Detect which cell encompasses the target text, then output its (x, y) center coordinate. 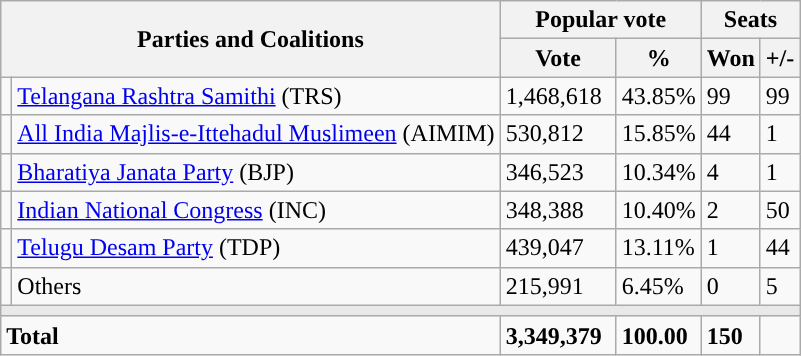
Total (250, 335)
Others (256, 286)
50 (780, 210)
All India Majlis-e-Ittehadul Muslimeen (AIMIM) (256, 134)
3,349,379 (558, 335)
4 (730, 172)
100.00 (658, 335)
150 (730, 335)
43.85% (658, 96)
6.45% (658, 286)
Seats (750, 20)
Indian National Congress (INC) (256, 210)
15.85% (658, 134)
13.11% (658, 248)
348,388 (558, 210)
1,468,618 (558, 96)
215,991 (558, 286)
346,523 (558, 172)
Telugu Desam Party (TDP) (256, 248)
Bharatiya Janata Party (BJP) (256, 172)
Won (730, 58)
10.34% (658, 172)
% (658, 58)
Popular vote (600, 20)
439,047 (558, 248)
0 (730, 286)
Parties and Coalitions (250, 39)
Vote (558, 58)
10.40% (658, 210)
+/- (780, 58)
2 (730, 210)
Telangana Rashtra Samithi (TRS) (256, 96)
530,812 (558, 134)
5 (780, 286)
